Return (x, y) of the center of cell containing provided text 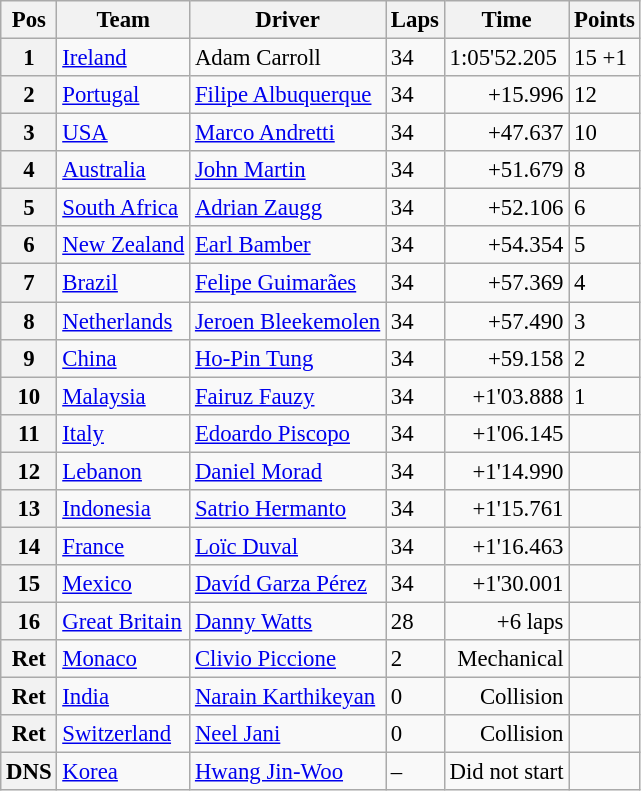
Filipe Albuquerque (288, 95)
John Martin (288, 170)
South Africa (124, 208)
Satrio Hermanto (288, 509)
14 (29, 546)
+47.637 (506, 133)
– (416, 772)
16 (29, 621)
1:05'52.205 (506, 58)
Felipe Guimarães (288, 283)
Fairuz Fauzy (288, 396)
+6 laps (506, 621)
Mexico (124, 584)
Adam Carroll (288, 58)
Mechanical (506, 659)
China (124, 358)
11 (29, 433)
Earl Bamber (288, 245)
15 (29, 584)
Hwang Jin-Woo (288, 772)
Brazil (124, 283)
Loïc Duval (288, 546)
13 (29, 509)
+57.490 (506, 321)
Narain Karthikeyan (288, 697)
Ho-Pin Tung (288, 358)
Clivio Piccione (288, 659)
Pos (29, 20)
Great Britain (124, 621)
Adrian Zaugg (288, 208)
Danny Watts (288, 621)
Did not start (506, 772)
+1'14.990 (506, 471)
7 (29, 283)
Davíd Garza Pérez (288, 584)
Malaysia (124, 396)
Lebanon (124, 471)
Jeroen Bleekemolen (288, 321)
Indonesia (124, 509)
Driver (288, 20)
15 +1 (604, 58)
Switzerland (124, 734)
+1'15.761 (506, 509)
Marco Andretti (288, 133)
France (124, 546)
+52.106 (506, 208)
Daniel Morad (288, 471)
USA (124, 133)
Korea (124, 772)
28 (416, 621)
Italy (124, 433)
+1'03.888 (506, 396)
+1'16.463 (506, 546)
Portugal (124, 95)
Netherlands (124, 321)
+59.158 (506, 358)
+57.369 (506, 283)
Points (604, 20)
+51.679 (506, 170)
DNS (29, 772)
+54.354 (506, 245)
Ireland (124, 58)
+1'06.145 (506, 433)
New Zealand (124, 245)
Neel Jani (288, 734)
Team (124, 20)
Laps (416, 20)
Australia (124, 170)
India (124, 697)
Time (506, 20)
9 (29, 358)
Edoardo Piscopo (288, 433)
Monaco (124, 659)
+1'30.001 (506, 584)
+15.996 (506, 95)
